Extract the [x, y] coordinate from the center of the cell holding the provided text.  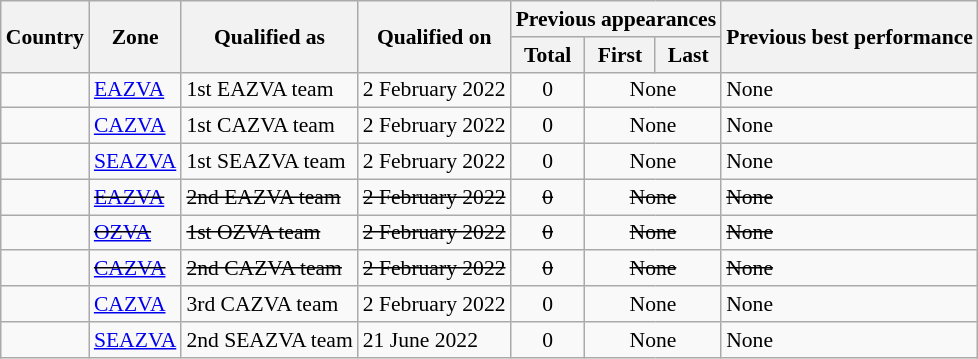
2nd SEAZVA team [269, 340]
3rd CAZVA team [269, 304]
Last [688, 55]
Previous best performance [850, 36]
First [620, 55]
1st SEAZVA team [269, 162]
Total [548, 55]
Previous appearances [616, 19]
Country [45, 36]
2nd EAZVA team [269, 197]
1st OZVA team [269, 233]
OZVA [135, 233]
2nd CAZVA team [269, 269]
Qualified on [434, 36]
Zone [135, 36]
Qualified as [269, 36]
21 June 2022 [434, 340]
1st CAZVA team [269, 126]
1st EAZVA team [269, 90]
